Pinpoint the cell where the given text exists, returning its (X, Y) midpoint coordinate. 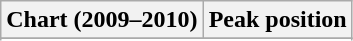
Chart (2009–2010) (102, 20)
Peak position (278, 20)
